Locate the cell with the specified text and output its [x, y] center coordinate. 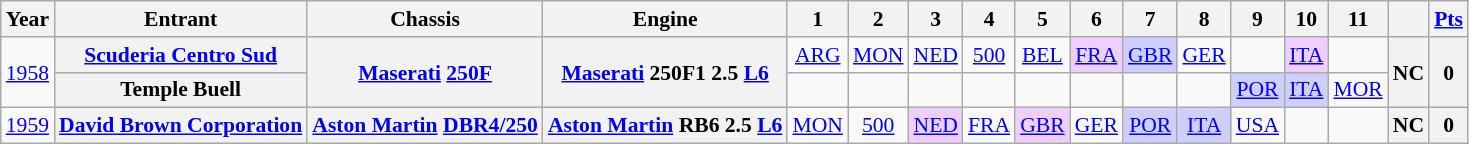
5 [1042, 19]
9 [1258, 19]
Engine [666, 19]
Scuderia Centro Sud [180, 55]
1958 [28, 72]
8 [1204, 19]
1959 [28, 126]
1 [818, 19]
David Brown Corporation [180, 126]
Aston Martin RB6 2.5 L6 [666, 126]
BEL [1042, 55]
ARG [818, 55]
Maserati 250F1 2.5 L6 [666, 72]
USA [1258, 126]
Maserati 250F [425, 72]
11 [1358, 19]
7 [1150, 19]
Temple Buell [180, 90]
4 [989, 19]
Year [28, 19]
Entrant [180, 19]
3 [935, 19]
6 [1096, 19]
2 [878, 19]
Aston Martin DBR4/250 [425, 126]
10 [1306, 19]
Pts [1448, 19]
Chassis [425, 19]
MOR [1358, 90]
